For the text-containing cell, return its midpoint in (x, y) coordinate format. 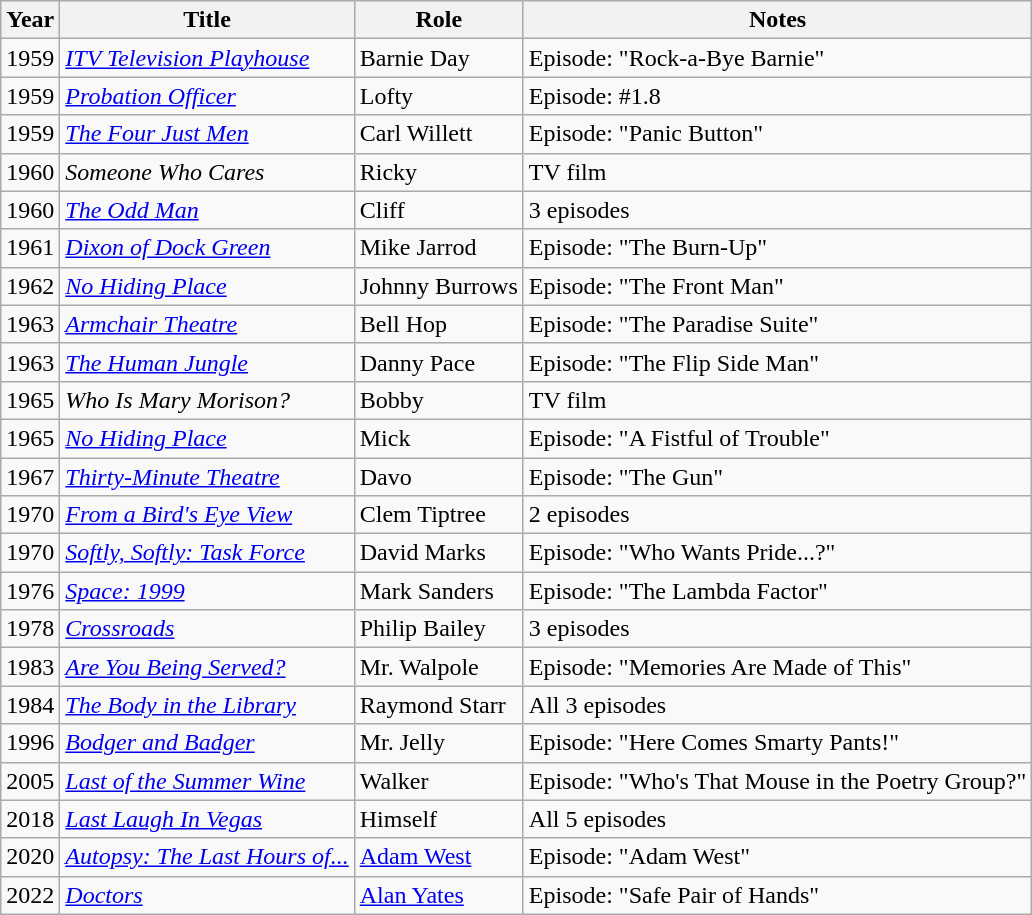
Episode: "Panic Button" (777, 134)
Probation Officer (207, 96)
Doctors (207, 895)
Episode: "Safe Pair of Hands" (777, 895)
Episode: #1.8 (777, 96)
Episode: "Who Wants Pride...?" (777, 553)
Notes (777, 20)
Cliff (438, 210)
Danny Pace (438, 362)
Dixon of Dock Green (207, 248)
Title (207, 20)
The Odd Man (207, 210)
Mr. Jelly (438, 743)
Role (438, 20)
Softly, Softly: Task Force (207, 553)
Adam West (438, 857)
Davo (438, 477)
Walker (438, 781)
Episode: "Rock-a-Bye Barnie" (777, 58)
The Human Jungle (207, 362)
1984 (30, 705)
Episode: "The Lambda Factor" (777, 591)
Mr. Walpole (438, 667)
Last of the Summer Wine (207, 781)
From a Bird's Eye View (207, 515)
All 3 episodes (777, 705)
Episode: "A Fistful of Trouble" (777, 438)
2005 (30, 781)
1978 (30, 629)
Mike Jarrod (438, 248)
Raymond Starr (438, 705)
Thirty-Minute Theatre (207, 477)
Episode: "Here Comes Smarty Pants!" (777, 743)
1967 (30, 477)
2018 (30, 819)
Episode: "The Burn-Up" (777, 248)
Carl Willett (438, 134)
Crossroads (207, 629)
Last Laugh In Vegas (207, 819)
Who Is Mary Morison? (207, 400)
Bobby (438, 400)
1962 (30, 286)
Bodger and Badger (207, 743)
1976 (30, 591)
All 5 episodes (777, 819)
The Four Just Men (207, 134)
Episode: "Memories Are Made of This" (777, 667)
Episode: "The Front Man" (777, 286)
1961 (30, 248)
2020 (30, 857)
Are You Being Served? (207, 667)
ITV Television Playhouse (207, 58)
Someone Who Cares (207, 172)
Episode: "The Flip Side Man" (777, 362)
Johnny Burrows (438, 286)
Episode: "The Paradise Suite" (777, 324)
Autopsy: The Last Hours of... (207, 857)
Lofty (438, 96)
Armchair Theatre (207, 324)
Episode: "The Gun" (777, 477)
David Marks (438, 553)
Barnie Day (438, 58)
Bell Hop (438, 324)
2 episodes (777, 515)
2022 (30, 895)
The Body in the Library (207, 705)
Ricky (438, 172)
Himself (438, 819)
Mick (438, 438)
Clem Tiptree (438, 515)
1996 (30, 743)
Philip Bailey (438, 629)
Episode: "Who's That Mouse in the Poetry Group?" (777, 781)
Year (30, 20)
Episode: "Adam West" (777, 857)
Alan Yates (438, 895)
Space: 1999 (207, 591)
Mark Sanders (438, 591)
1983 (30, 667)
